Return [x, y] of the center of cell containing provided text 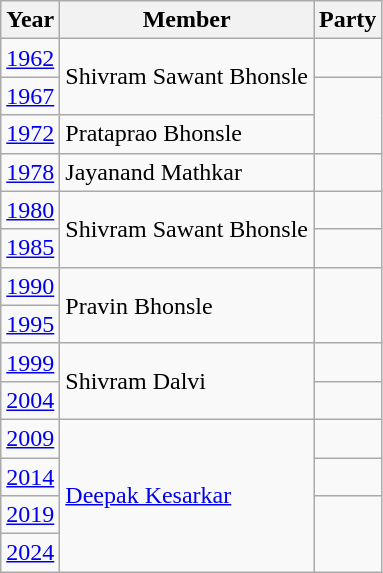
1985 [30, 248]
1980 [30, 210]
1967 [30, 96]
Jayanand Mathkar [187, 172]
Deepak Kesarkar [187, 495]
1978 [30, 172]
Party [348, 20]
Member [187, 20]
2024 [30, 553]
1999 [30, 362]
2014 [30, 477]
Prataprao Bhonsle [187, 134]
1972 [30, 134]
2019 [30, 515]
Year [30, 20]
1990 [30, 286]
1995 [30, 324]
Shivram Dalvi [187, 381]
1962 [30, 58]
2009 [30, 438]
2004 [30, 400]
Pravin Bhonsle [187, 305]
